Provide the (x, y) coordinate of the cell's center where the given text is located.  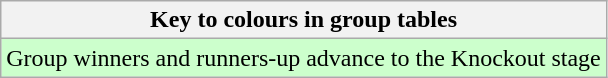
Key to colours in group tables (304, 20)
Group winners and runners-up advance to the Knockout stage (304, 58)
